Identify which cell holds the provided text, then report its (X, Y) central coordinate. 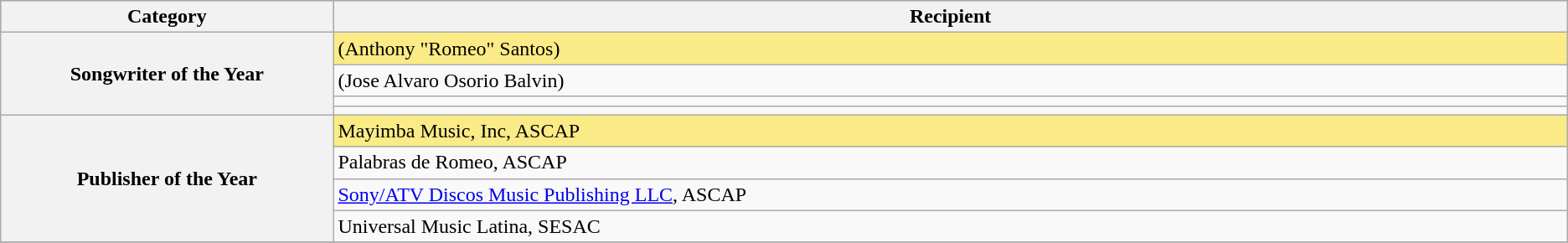
Publisher of the Year (168, 178)
Songwriter of the Year (168, 74)
Universal Music Latina, SESAC (950, 226)
Sony/ATV Discos Music Publishing LLC, ASCAP (950, 194)
Mayimba Music, Inc, ASCAP (950, 131)
Recipient (950, 17)
(Anthony "Romeo" Santos) (950, 49)
Palabras de Romeo, ASCAP (950, 163)
(Jose Alvaro Osorio Balvin) (950, 80)
Category (168, 17)
